Return [x, y] of the center of cell containing provided text 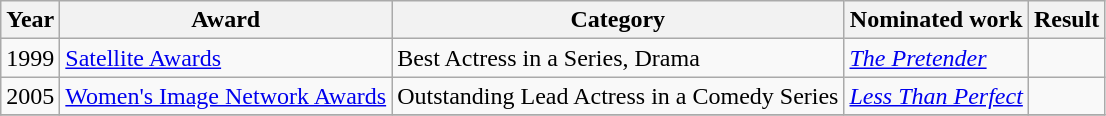
Award [226, 20]
1999 [30, 58]
Nominated work [936, 20]
Satellite Awards [226, 58]
Category [618, 20]
The Pretender [936, 58]
Result [1066, 20]
Outstanding Lead Actress in a Comedy Series [618, 96]
Best Actress in a Series, Drama [618, 58]
Year [30, 20]
Women's Image Network Awards [226, 96]
Less Than Perfect [936, 96]
2005 [30, 96]
